Determine the [X, Y] coordinate at the center of the cell enclosing the given text.  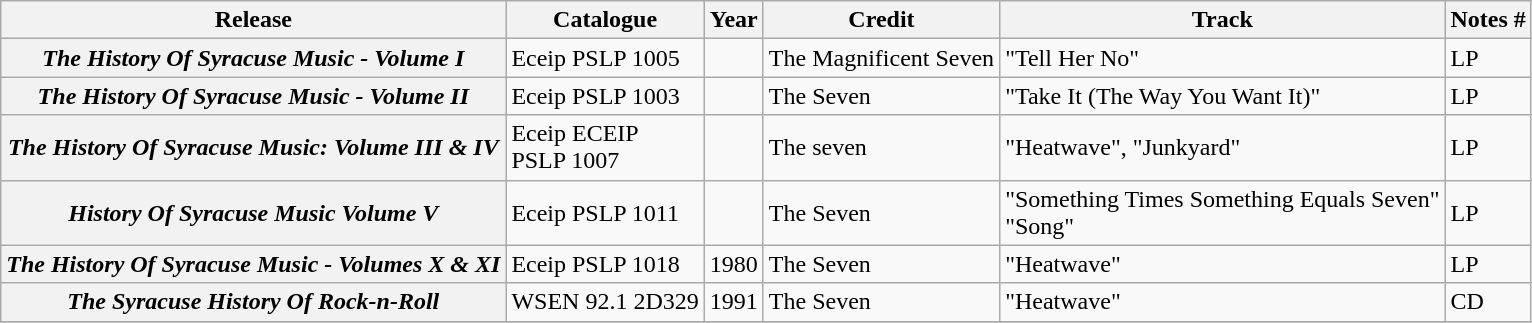
Eceip PSLP 1003 [605, 96]
"Take It (The Way You Want It)" [1222, 96]
CD [1488, 302]
Release [254, 20]
Eceip ECEIPPSLP 1007 [605, 148]
The Magnificent Seven [881, 58]
Notes # [1488, 20]
"Something Times Something Equals Seven""Song" [1222, 212]
"Heatwave", "Junkyard" [1222, 148]
The History Of Syracuse Music - Volume I [254, 58]
The History Of Syracuse Music: Volume III & IV [254, 148]
WSEN 92.1 2D329 [605, 302]
Credit [881, 20]
History Of Syracuse Music Volume V [254, 212]
1991 [734, 302]
Eceip PSLP 1011 [605, 212]
The History Of Syracuse Music - Volume II [254, 96]
Catalogue [605, 20]
1980 [734, 264]
The Syracuse History Of Rock-n-Roll [254, 302]
Year [734, 20]
Eceip PSLP 1018 [605, 264]
The History Of Syracuse Music - Volumes X & XI [254, 264]
The seven [881, 148]
Track [1222, 20]
"Tell Her No" [1222, 58]
Eceip PSLP 1005 [605, 58]
